Capture the cell that displays the provided text and extract its (x, y) central coordinate. 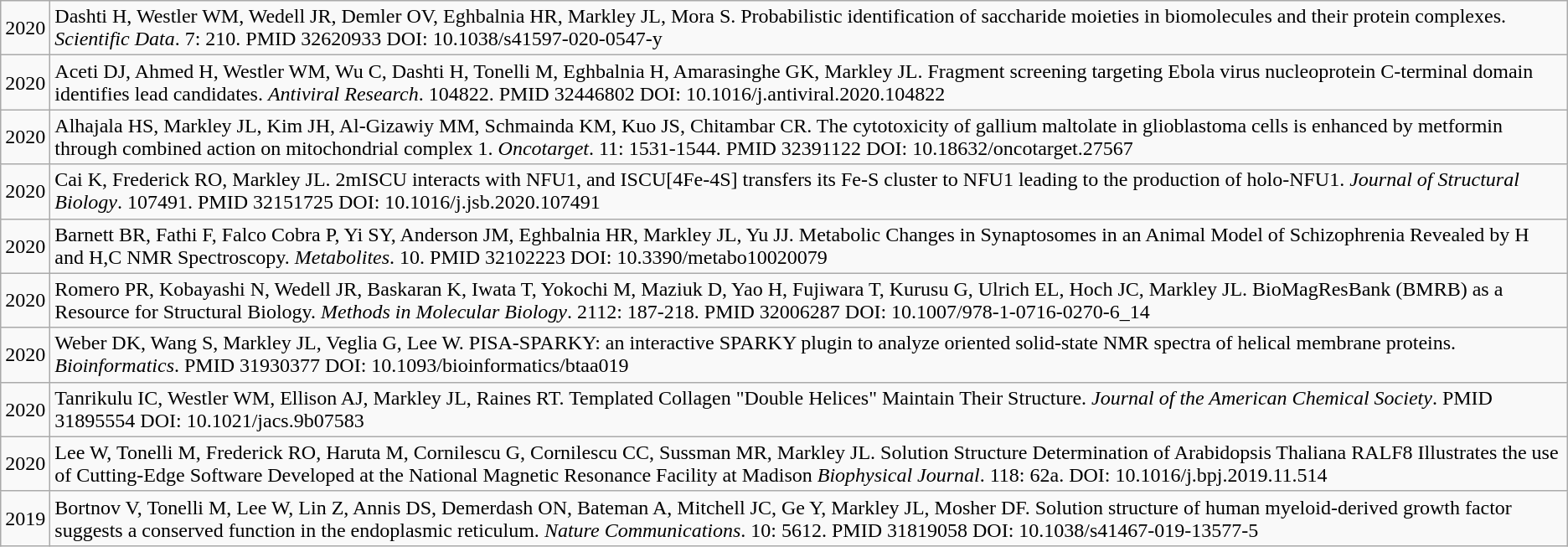
2019 (25, 518)
